Capture the cell that displays the provided text and extract its (X, Y) central coordinate. 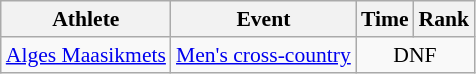
Alges Maasikmets (86, 55)
Men's cross-country (264, 55)
Athlete (86, 19)
Time (385, 19)
Event (264, 19)
Rank (444, 19)
DNF (415, 55)
